Scan for the cell matching the given text and deliver its (x, y) coordinate at center. 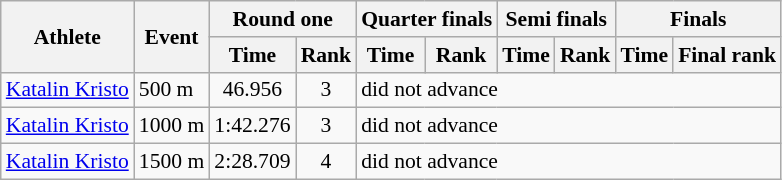
Quarter finals (426, 19)
Event (172, 36)
46.956 (252, 90)
1:42.276 (252, 126)
500 m (172, 90)
Athlete (68, 36)
Semi finals (556, 19)
Round one (282, 19)
2:28.709 (252, 162)
Final rank (727, 55)
1500 m (172, 162)
Finals (698, 19)
4 (326, 162)
1000 m (172, 126)
